Pinpoint the cell where the given text exists, returning its [X, Y] midpoint coordinate. 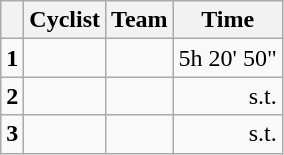
1 [12, 58]
3 [12, 134]
Cyclist [65, 20]
Team [140, 20]
5h 20' 50" [228, 58]
Time [228, 20]
2 [12, 96]
